Capture the cell that displays the provided text and extract its [x, y] central coordinate. 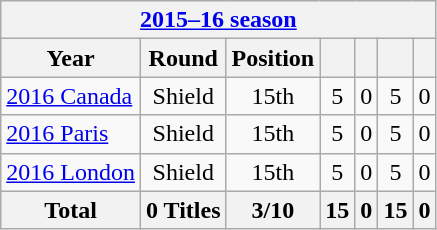
Year [71, 58]
2016 London [71, 172]
2016 Canada [71, 96]
2015–16 season [218, 20]
0 Titles [183, 210]
Round [183, 58]
Total [71, 210]
2016 Paris [71, 134]
3/10 [273, 210]
Position [273, 58]
